From the cell containing the given text, extract its center point as [X, Y] coordinate. 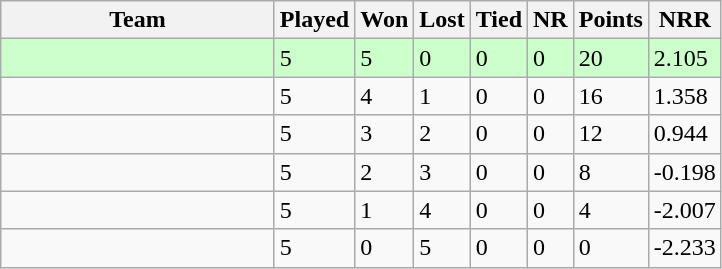
-2.007 [684, 210]
1.358 [684, 96]
Lost [442, 20]
2.105 [684, 58]
-2.233 [684, 248]
Team [138, 20]
-0.198 [684, 172]
NR [551, 20]
Played [314, 20]
Won [384, 20]
16 [610, 96]
Points [610, 20]
0.944 [684, 134]
8 [610, 172]
20 [610, 58]
Tied [498, 20]
NRR [684, 20]
12 [610, 134]
